Determine the (x, y) coordinate at the center of the cell enclosing the given text.  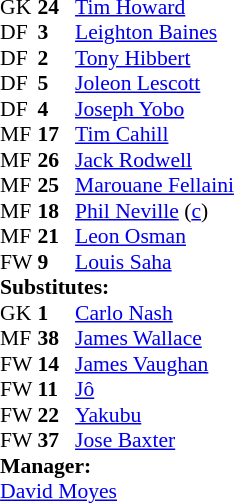
5 (57, 83)
Jose Baxter (154, 441)
GK (19, 313)
26 (57, 160)
Phil Neville (c) (154, 211)
Substitutes: (117, 287)
Leighton Baines (154, 33)
3 (57, 33)
Yakubu (154, 415)
Tony Hibbert (154, 58)
17 (57, 135)
Carlo Nash (154, 313)
Jack Rodwell (154, 160)
21 (57, 237)
4 (57, 109)
James Wallace (154, 339)
22 (57, 415)
18 (57, 211)
Jô (154, 389)
1 (57, 313)
Tim Cahill (154, 135)
Joseph Yobo (154, 109)
25 (57, 185)
14 (57, 364)
Marouane Fellaini (154, 185)
9 (57, 262)
11 (57, 389)
Louis Saha (154, 262)
37 (57, 441)
Leon Osman (154, 237)
James Vaughan (154, 364)
2 (57, 58)
Joleon Lescott (154, 83)
38 (57, 339)
Manager: (117, 466)
